Pinpoint the cell where the given text exists, returning its (X, Y) midpoint coordinate. 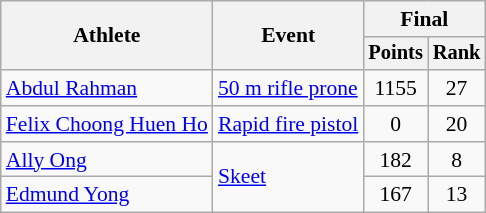
8 (457, 160)
13 (457, 195)
Athlete (107, 36)
Edmund Yong (107, 195)
Points (395, 54)
Ally Ong (107, 160)
Skeet (288, 178)
Event (288, 36)
Abdul Rahman (107, 88)
0 (395, 124)
182 (395, 160)
1155 (395, 88)
50 m rifle prone (288, 88)
20 (457, 124)
Rank (457, 54)
167 (395, 195)
Felix Choong Huen Ho (107, 124)
Rapid fire pistol (288, 124)
Final (424, 19)
27 (457, 88)
